Provide the [X, Y] coordinate of the cell's center where the given text is located.  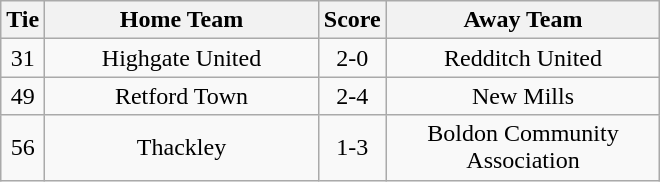
Redditch United [523, 58]
Score [352, 20]
56 [23, 148]
Home Team [182, 20]
31 [23, 58]
Retford Town [182, 96]
Away Team [523, 20]
2-0 [352, 58]
2-4 [352, 96]
New Mills [523, 96]
Highgate United [182, 58]
1-3 [352, 148]
49 [23, 96]
Thackley [182, 148]
Tie [23, 20]
Boldon Community Association [523, 148]
